Return the (x, y) coordinate for the center point of the cell that contains the specified text.  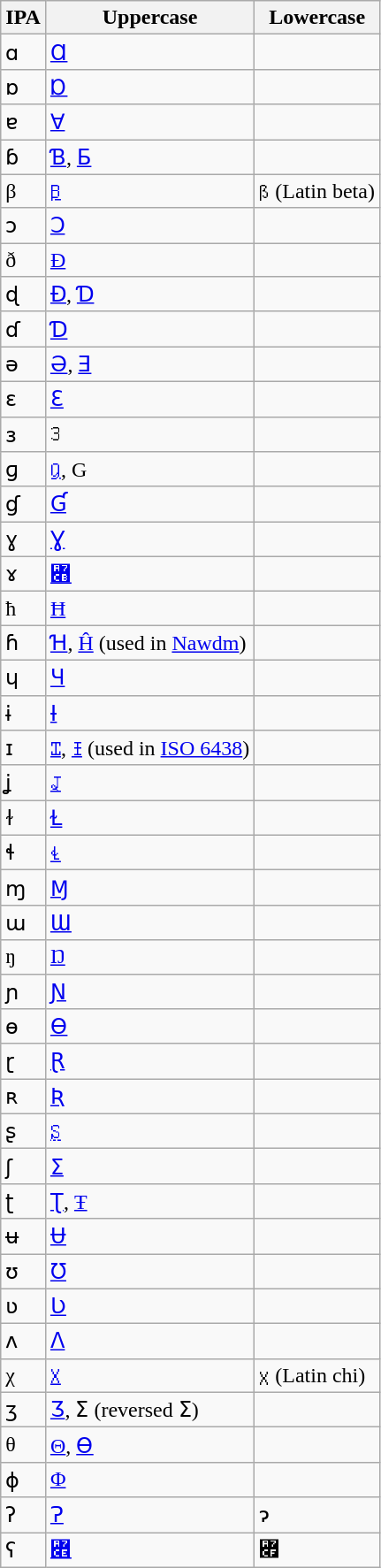
ð (23, 260)
Ɥ (149, 677)
ʃ (23, 1166)
Φ (149, 1480)
Ɽ (149, 1061)
Ɡ, G (149, 470)
ɖ (23, 294)
ɜ (23, 434)
ʈ (23, 1201)
Ɜ (149, 434)
ʊ (23, 1272)
IPA (23, 18)
Ɫ (149, 818)
Uppercase (149, 18)
ɔ (23, 226)
ʒ (23, 1410)
ɦ (23, 643)
ɠ (23, 504)
Lowercase (317, 18)
Ꭓ (149, 1375)
ɤ (23, 574)
Ʉ (149, 1236)
Ɗ (149, 329)
Ɦ, Ĥ (used in Nawdm) (149, 643)
Ʋ (149, 1306)
Ɬ (149, 853)
ɣ (23, 539)
ɒ (23, 87)
ꭓ (Latin chi) (317, 1375)
ɑ (23, 52)
ɂ (317, 1515)
Ə, Ǝ (149, 364)
ʂ (23, 1131)
Ʝ (149, 783)
ʉ (23, 1236)
ɫ (23, 818)
ɲ (23, 991)
Ʂ (149, 1131)
ŋ (23, 957)
꟎ (149, 1549)
Ð (149, 260)
Ʈ, Ŧ (149, 1201)
ɸ (23, 1480)
ɬ (23, 853)
Ʊ (149, 1272)
ʋ (23, 1306)
Ʃ (149, 1166)
ꞵ (Latin beta) (317, 191)
Ɐ (149, 122)
Ʒ, Ʃ (reversed Ʃ) (149, 1410)
Ɔ (149, 226)
Ʌ (149, 1342)
ʕ (23, 1549)
꟏ (317, 1549)
ɵ (23, 1027)
Ɂ (149, 1515)
Ɖ, Ɗ (149, 294)
Ɲ (149, 991)
ɽ (23, 1061)
ɱ (23, 888)
ɥ (23, 677)
θ (23, 1445)
Ʀ (149, 1097)
ə (23, 364)
Ɠ (149, 504)
Ɒ (149, 87)
ʌ (23, 1342)
Ɓ, Ƃ (149, 157)
ɐ (23, 122)
Ɱ (149, 888)
ɯ (23, 922)
Θ, ϴ (149, 1445)
ɨ (23, 713)
Ꞵ (149, 191)
χ (23, 1375)
ħ (23, 608)
Ɵ (149, 1027)
Ɯ (149, 922)
ʔ (23, 1515)
Ɣ (149, 539)
ɪ (23, 748)
Ɨ (149, 713)
ɛ (23, 399)
ɡ (23, 470)
Ɑ (149, 52)
ʝ (23, 783)
Ŋ (149, 957)
ɓ (23, 157)
Ɛ (149, 399)
ʀ (23, 1097)
Ħ (149, 608)
Ɪ, Ɨ (used in ISO 6438) (149, 748)
ɗ (23, 329)
Ɤ (149, 574)
β (23, 191)
